Detect which cell encompasses the target text, then output its (X, Y) center coordinate. 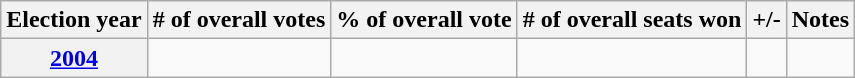
2004 (74, 58)
% of overall vote (424, 20)
Election year (74, 20)
Notes (820, 20)
# of overall votes (239, 20)
# of overall seats won (632, 20)
+/- (766, 20)
